Provide the (X, Y) coordinate of the cell's center where the given text is located.  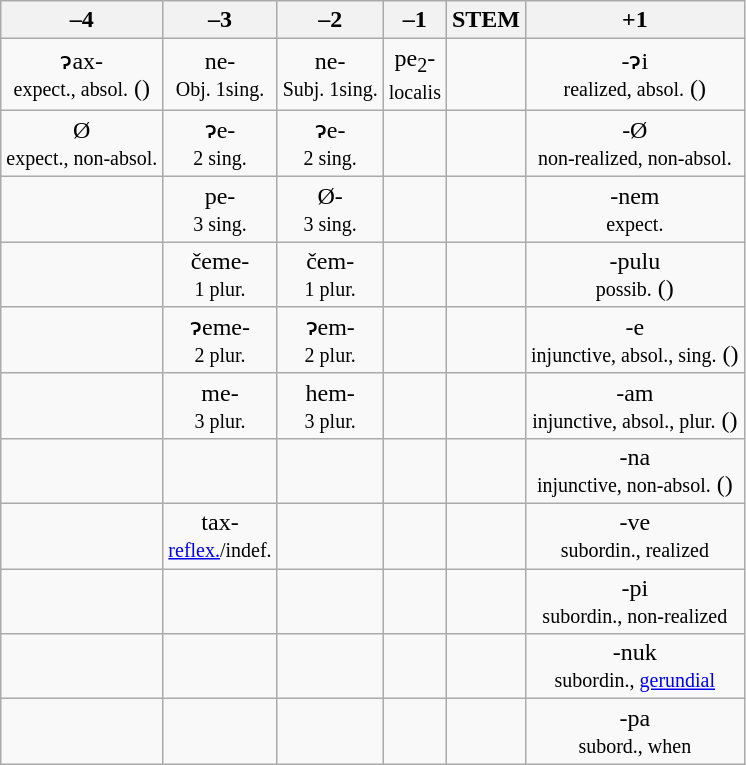
ɂax- expect., absol. () (82, 74)
ɂeme- 2 plur. (220, 340)
–4 (82, 20)
–2 (330, 20)
pe2- localis (414, 74)
ɂem- 2 plur. (330, 340)
STEM (486, 20)
Ø expect., non-absol. (82, 144)
-e injunctive, absol., sing. () (636, 340)
čem- 1 plur. (330, 274)
me- 3 plur. (220, 406)
-pulu possib. () (636, 274)
-am injunctive, absol., plur. () (636, 406)
-pi subordin., non-realized (636, 602)
-na injunctive, non-absol. () (636, 470)
hem- 3 plur. (330, 406)
čeme- 1 plur. (220, 274)
-ve subordin., realized (636, 536)
tax- reflex./indef. (220, 536)
+1 (636, 20)
-Ø non-realized, non-absol. (636, 144)
-ɂi realized, absol. () (636, 74)
-pa subord., when (636, 732)
Ø- 3 sing. (330, 210)
ne- Obj. 1sing. (220, 74)
–1 (414, 20)
–3 (220, 20)
-nem expect. (636, 210)
pe- 3 sing. (220, 210)
-nuk subordin., gerundial (636, 666)
ne- Subj. 1sing. (330, 74)
